Return (X, Y) of the center of cell containing provided text 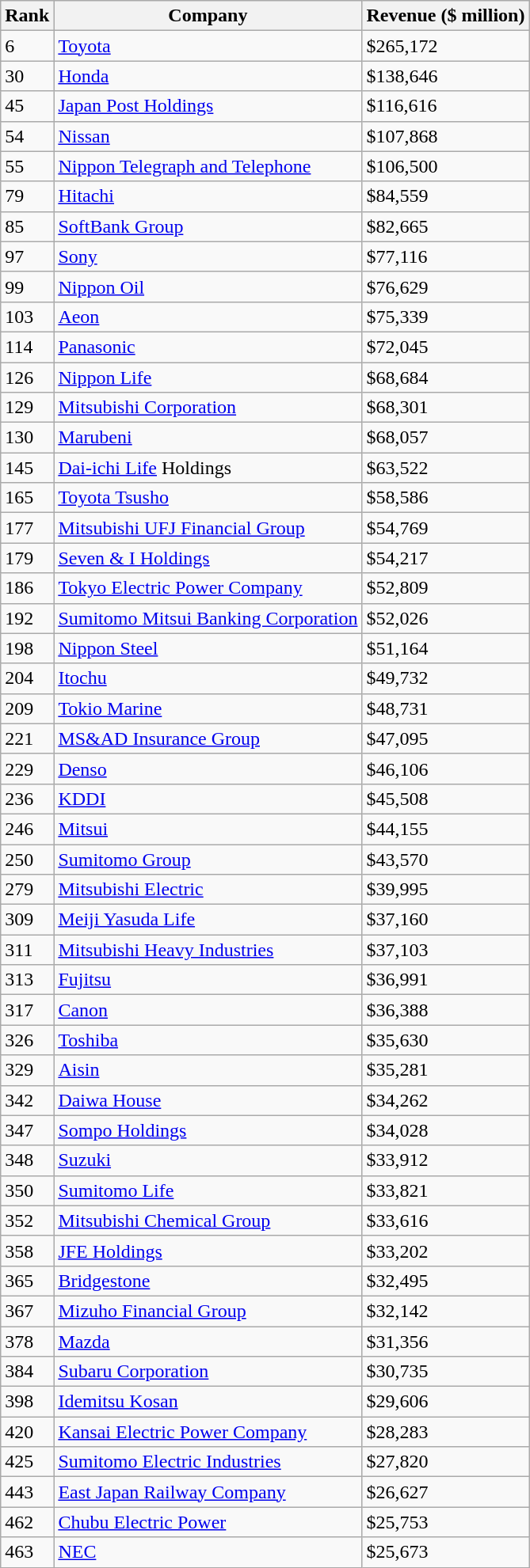
347 (27, 1130)
348 (27, 1160)
311 (27, 950)
79 (27, 196)
$26,627 (445, 1492)
186 (27, 588)
Honda (208, 76)
55 (27, 166)
$68,684 (445, 378)
$47,095 (445, 738)
Toyota (208, 46)
30 (27, 76)
398 (27, 1402)
Mitsubishi UFJ Financial Group (208, 528)
Company (208, 16)
99 (27, 287)
Kansai Electric Power Company (208, 1432)
Denso (208, 769)
Canon (208, 1010)
Revenue ($ million) (445, 16)
Marubeni (208, 438)
Mitsubishi Electric (208, 890)
97 (27, 256)
179 (27, 558)
425 (27, 1462)
$265,172 (445, 46)
246 (27, 829)
$29,606 (445, 1402)
Sumitomo Electric Industries (208, 1462)
$68,057 (445, 438)
Hitachi (208, 196)
177 (27, 528)
MS&AD Insurance Group (208, 738)
221 (27, 738)
$27,820 (445, 1462)
Fujitsu (208, 980)
$52,809 (445, 588)
Aisin (208, 1070)
342 (27, 1100)
Nippon Steel (208, 648)
Meiji Yasuda Life (208, 920)
$35,281 (445, 1070)
$30,735 (445, 1372)
$34,028 (445, 1130)
326 (27, 1040)
$28,283 (445, 1432)
$77,116 (445, 256)
129 (27, 408)
250 (27, 859)
$75,339 (445, 317)
$107,868 (445, 136)
Tokyo Electric Power Company (208, 588)
Japan Post Holdings (208, 106)
$35,630 (445, 1040)
$32,495 (445, 1281)
Sony (208, 256)
$58,586 (445, 498)
126 (27, 378)
Nippon Oil (208, 287)
$84,559 (445, 196)
Mizuho Financial Group (208, 1311)
$52,026 (445, 618)
Aeon (208, 317)
JFE Holdings (208, 1251)
Nippon Life (208, 378)
Rank (27, 16)
$37,160 (445, 920)
KDDI (208, 799)
279 (27, 890)
367 (27, 1311)
204 (27, 678)
384 (27, 1372)
Bridgestone (208, 1281)
Daiwa House (208, 1100)
Sompo Holdings (208, 1130)
$54,769 (445, 528)
$44,155 (445, 829)
$49,732 (445, 678)
$33,912 (445, 1160)
$116,616 (445, 106)
Suzuki (208, 1160)
$76,629 (445, 287)
350 (27, 1190)
378 (27, 1342)
85 (27, 226)
365 (27, 1281)
114 (27, 347)
Idemitsu Kosan (208, 1402)
Panasonic (208, 347)
Mazda (208, 1342)
Sumitomo Group (208, 859)
309 (27, 920)
45 (27, 106)
Toshiba (208, 1040)
Nissan (208, 136)
Toyota Tsusho (208, 498)
443 (27, 1492)
$36,991 (445, 980)
165 (27, 498)
358 (27, 1251)
Nippon Telegraph and Telephone (208, 166)
$34,262 (445, 1100)
$33,821 (445, 1190)
103 (27, 317)
145 (27, 468)
$51,164 (445, 648)
$106,500 (445, 166)
$32,142 (445, 1311)
NEC (208, 1552)
$138,646 (445, 76)
$45,508 (445, 799)
$54,217 (445, 558)
SoftBank Group (208, 226)
130 (27, 438)
$72,045 (445, 347)
420 (27, 1432)
313 (27, 980)
463 (27, 1552)
$39,995 (445, 890)
54 (27, 136)
Mitsubishi Heavy Industries (208, 950)
Subaru Corporation (208, 1372)
$37,103 (445, 950)
$82,665 (445, 226)
6 (27, 46)
$33,202 (445, 1251)
East Japan Railway Company (208, 1492)
209 (27, 708)
Dai-ichi Life Holdings (208, 468)
$48,731 (445, 708)
$36,388 (445, 1010)
Tokio Marine (208, 708)
329 (27, 1070)
$31,356 (445, 1342)
$68,301 (445, 408)
Mitsui (208, 829)
Sumitomo Mitsui Banking Corporation (208, 618)
352 (27, 1221)
236 (27, 799)
Chubu Electric Power (208, 1522)
317 (27, 1010)
192 (27, 618)
$46,106 (445, 769)
$25,673 (445, 1552)
$25,753 (445, 1522)
Seven & I Holdings (208, 558)
Itochu (208, 678)
462 (27, 1522)
Mitsubishi Corporation (208, 408)
Mitsubishi Chemical Group (208, 1221)
$63,522 (445, 468)
229 (27, 769)
$33,616 (445, 1221)
198 (27, 648)
$43,570 (445, 859)
Sumitomo Life (208, 1190)
